From the cell containing the given text, extract its center point as [x, y] coordinate. 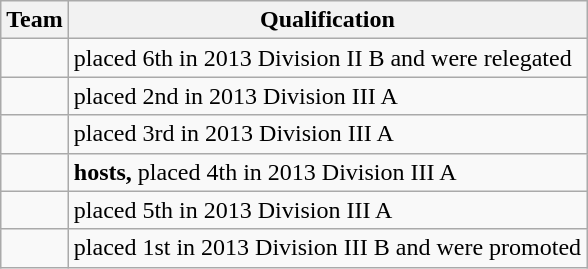
placed 3rd in 2013 Division III A [327, 134]
Team [35, 20]
hosts, placed 4th in 2013 Division III A [327, 172]
placed 5th in 2013 Division III A [327, 210]
Qualification [327, 20]
placed 2nd in 2013 Division III A [327, 96]
placed 1st in 2013 Division III B and were promoted [327, 248]
placed 6th in 2013 Division II B and were relegated [327, 58]
